For the text-containing cell, return its midpoint in [x, y] coordinate format. 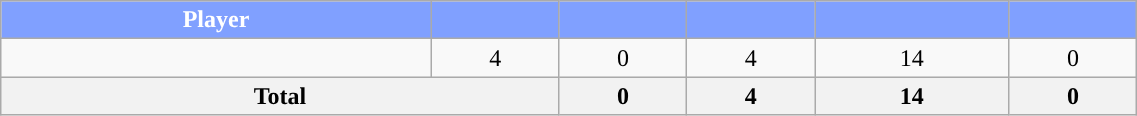
Total [280, 96]
Player [216, 20]
